Pinpoint the cell where the given text exists, returning its [x, y] midpoint coordinate. 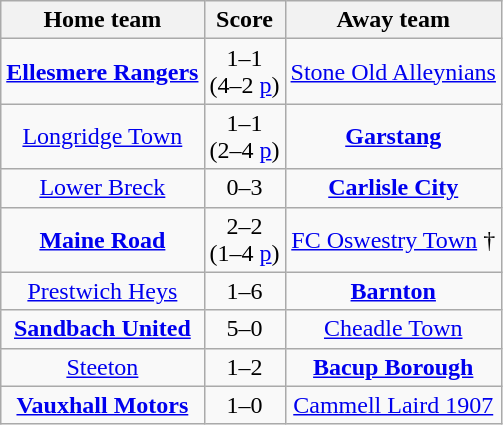
Sandbach United [102, 329]
Cammell Laird 1907 [393, 405]
1–0 [244, 405]
Stone Old Alleynians [393, 72]
Garstang [393, 136]
1–1(2–4 p) [244, 136]
Maine Road [102, 240]
Ellesmere Rangers [102, 72]
0–3 [244, 188]
Home team [102, 20]
Steeton [102, 367]
Longridge Town [102, 136]
1–1(4–2 p) [244, 72]
2–2(1–4 p) [244, 240]
1–6 [244, 291]
Cheadle Town [393, 329]
Barnton [393, 291]
Bacup Borough [393, 367]
5–0 [244, 329]
Lower Breck [102, 188]
FC Oswestry Town † [393, 240]
Carlisle City [393, 188]
Score [244, 20]
Vauxhall Motors [102, 405]
Prestwich Heys [102, 291]
1–2 [244, 367]
Away team [393, 20]
